Capture the cell that displays the provided text and extract its (X, Y) central coordinate. 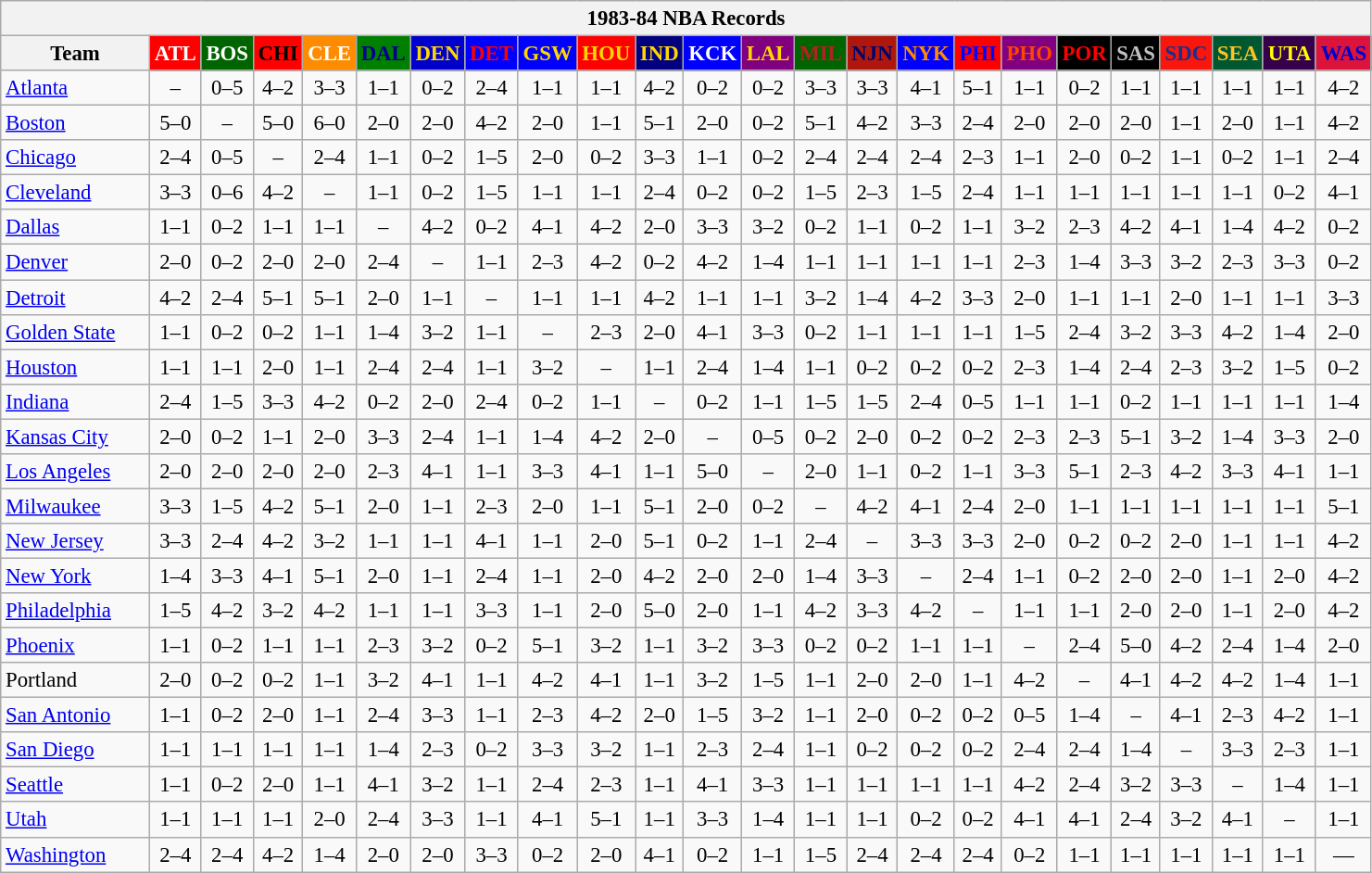
— (1343, 854)
Kansas City (76, 436)
LAL (767, 54)
BOS (227, 54)
Detroit (76, 297)
Utah (76, 820)
0–6 (227, 193)
6–0 (330, 123)
Philadelphia (76, 611)
Phoenix (76, 646)
Portland (76, 680)
CHI (278, 54)
San Antonio (76, 715)
PHI (978, 54)
MIL (821, 54)
CLE (330, 54)
WAS (1343, 54)
Golden State (76, 332)
New Jersey (76, 541)
NJN (873, 54)
SEA (1238, 54)
NYK (926, 54)
Denver (76, 262)
SAS (1136, 54)
Los Angeles (76, 472)
Team (76, 54)
Chicago (76, 158)
SDC (1186, 54)
New York (76, 576)
Dallas (76, 227)
POR (1084, 54)
ATL (175, 54)
Seattle (76, 785)
Boston (76, 123)
Indiana (76, 401)
Washington (76, 854)
KCK (713, 54)
DAL (384, 54)
UTA (1290, 54)
Cleveland (76, 193)
1983-84 NBA Records (686, 19)
GSW (548, 54)
IND (660, 54)
San Diego (76, 750)
Atlanta (76, 88)
PHO (1029, 54)
Houston (76, 367)
HOU (606, 54)
DET (491, 54)
Milwaukee (76, 506)
DEN (437, 54)
